Determine the (X, Y) coordinate at the center of the cell enclosing the given text.  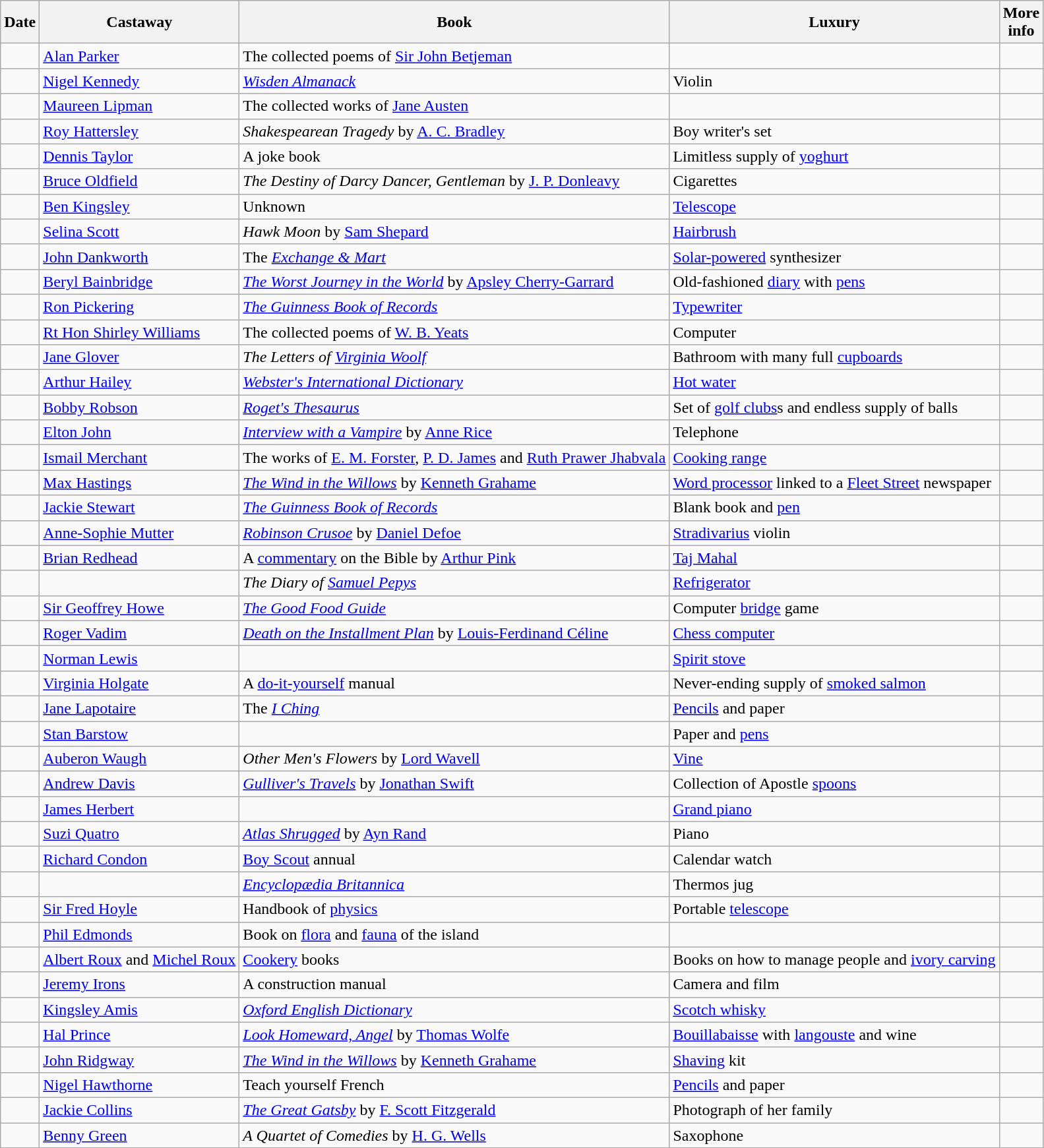
Sir Fred Hoyle (140, 909)
Stan Barstow (140, 734)
Hawk Moon by Sam Shepard (454, 231)
Phil Edmonds (140, 934)
Arthur Hailey (140, 382)
Castaway (140, 22)
Solar-powered synthesizer (834, 257)
Virginia Holgate (140, 683)
Hairbrush (834, 231)
Limitless supply of yoghurt (834, 156)
Bobby Robson (140, 408)
Bouillabaisse with langouste and wine (834, 1035)
Piano (834, 834)
Encyclopædia Britannica (454, 884)
Refrigerator (834, 583)
Other Men's Flowers by Lord Wavell (454, 759)
Word processor linked to a Fleet Street newspaper (834, 483)
Violin (834, 81)
Brian Redhead (140, 558)
Photograph of her family (834, 1110)
Luxury (834, 22)
Set of golf clubss and endless supply of balls (834, 408)
The Letters of Virginia Woolf (454, 357)
The Worst Journey in the World by Apsley Cherry-Garrard (454, 282)
Jeremy Irons (140, 984)
The collected poems of Sir John Betjeman (454, 56)
Computer bridge game (834, 608)
Cigarettes (834, 181)
Scotch whisky (834, 1010)
Gulliver's Travels by Jonathan Swift (454, 784)
Grand piano (834, 809)
Hot water (834, 382)
Nigel Hawthorne (140, 1085)
Books on how to manage people and ivory carving (834, 959)
Robinson Crusoe by Daniel Defoe (454, 533)
Roger Vadim (140, 633)
Camera and film (834, 984)
Ron Pickering (140, 307)
Richard Condon (140, 859)
Unknown (454, 206)
Shakespearean Tragedy by A. C. Bradley (454, 131)
The collected poems of W. B. Yeats (454, 332)
Taj Mahal (834, 558)
Interview with a Vampire by Anne Rice (454, 433)
Roy Hattersley (140, 131)
The Good Food Guide (454, 608)
Elton John (140, 433)
Typewriter (834, 307)
James Herbert (140, 809)
Norman Lewis (140, 658)
Portable telescope (834, 909)
Computer (834, 332)
Paper and pens (834, 734)
Nigel Kennedy (140, 81)
Dennis Taylor (140, 156)
Chess computer (834, 633)
John Ridgway (140, 1060)
Jane Lapotaire (140, 708)
Max Hastings (140, 483)
The Destiny of Darcy Dancer, Gentleman by J. P. Donleavy (454, 181)
Roget's Thesaurus (454, 408)
Shaving kit (834, 1060)
Auberon Waugh (140, 759)
Never-ending supply of smoked salmon (834, 683)
Moreinfo (1021, 22)
The Diary of Samuel Pepys (454, 583)
Ismail Merchant (140, 458)
Boy writer's set (834, 131)
The collected works of Jane Austen (454, 106)
Boy Scout annual (454, 859)
Calendar watch (834, 859)
Blank book and pen (834, 508)
A construction manual (454, 984)
A do-it-yourself manual (454, 683)
Vine (834, 759)
Anne-Sophie Mutter (140, 533)
Telescope (834, 206)
The works of E. M. Forster, P. D. James and Ruth Prawer Jhabvala (454, 458)
The I Ching (454, 708)
Oxford English Dictionary (454, 1010)
Rt Hon Shirley Williams (140, 332)
John Dankworth (140, 257)
Ben Kingsley (140, 206)
Kingsley Amis (140, 1010)
Collection of Apostle spoons (834, 784)
Death on the Installment Plan by Louis-Ferdinand Céline (454, 633)
Atlas Shrugged by Ayn Rand (454, 834)
Jackie Collins (140, 1110)
A Quartet of Comedies by H. G. Wells (454, 1135)
Cookery books (454, 959)
Book (454, 22)
A commentary on the Bible by Arthur Pink (454, 558)
Book on flora and fauna of the island (454, 934)
Spirit stove (834, 658)
Teach yourself French (454, 1085)
Bruce Oldfield (140, 181)
Look Homeward, Angel by Thomas Wolfe (454, 1035)
Beryl Bainbridge (140, 282)
The Great Gatsby by F. Scott Fitzgerald (454, 1110)
Jane Glover (140, 357)
The Exchange & Mart (454, 257)
Date (20, 22)
Benny Green (140, 1135)
Selina Scott (140, 231)
Alan Parker (140, 56)
Old-fashioned diary with pens (834, 282)
Stradivarius violin (834, 533)
Thermos jug (834, 884)
Bathroom with many full cupboards (834, 357)
A joke book (454, 156)
Telephone (834, 433)
Andrew Davis (140, 784)
Suzi Quatro (140, 834)
Albert Roux and Michel Roux (140, 959)
Maureen Lipman (140, 106)
Handbook of physics (454, 909)
Wisden Almanack (454, 81)
Hal Prince (140, 1035)
Cooking range (834, 458)
Webster's International Dictionary (454, 382)
Sir Geoffrey Howe (140, 608)
Saxophone (834, 1135)
Jackie Stewart (140, 508)
